Identify which cell holds the provided text, then report its [x, y] central coordinate. 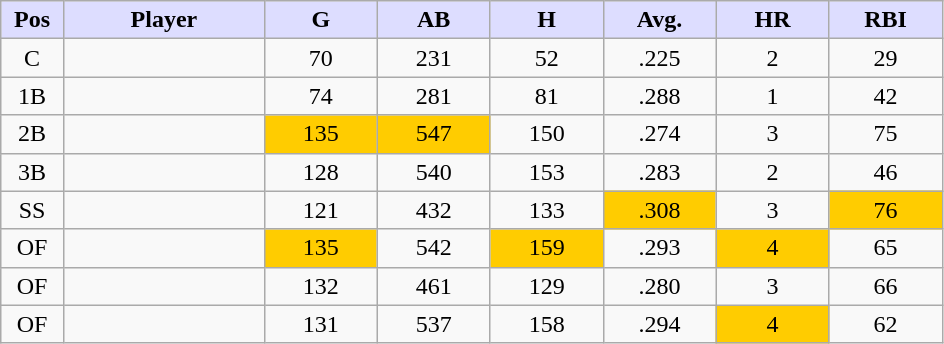
150 [546, 134]
75 [886, 134]
81 [546, 96]
.288 [660, 96]
46 [886, 172]
2B [32, 134]
42 [886, 96]
153 [546, 172]
1 [772, 96]
70 [320, 58]
231 [434, 58]
C [32, 58]
Pos [32, 20]
.280 [660, 286]
Avg. [660, 20]
62 [886, 324]
281 [434, 96]
G [320, 20]
1B [32, 96]
432 [434, 210]
.274 [660, 134]
Player [164, 20]
HR [772, 20]
SS [32, 210]
129 [546, 286]
542 [434, 248]
AB [434, 20]
121 [320, 210]
540 [434, 172]
76 [886, 210]
66 [886, 286]
.283 [660, 172]
128 [320, 172]
.294 [660, 324]
74 [320, 96]
131 [320, 324]
H [546, 20]
RBI [886, 20]
.293 [660, 248]
133 [546, 210]
3B [32, 172]
547 [434, 134]
537 [434, 324]
65 [886, 248]
.308 [660, 210]
132 [320, 286]
29 [886, 58]
159 [546, 248]
52 [546, 58]
461 [434, 286]
158 [546, 324]
.225 [660, 58]
